Locate the cell with the specified text and output its [x, y] center coordinate. 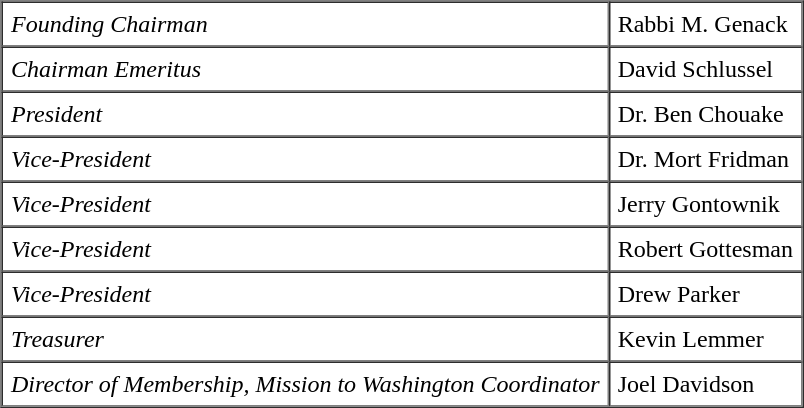
David Schlussel [706, 68]
Drew Parker [706, 294]
Dr. Ben Chouake [706, 114]
Director of Membership, Mission to Washington Coordinator [306, 384]
President [306, 114]
Rabbi M. Genack [706, 24]
Joel Davidson [706, 384]
Chairman Emeritus [306, 68]
Kevin Lemmer [706, 338]
Robert Gottesman [706, 248]
Dr. Mort Fridman [706, 158]
Founding Chairman [306, 24]
Jerry Gontownik [706, 204]
Treasurer [306, 338]
